Search for the cell housing the specified text and yield its [x, y] center coordinate. 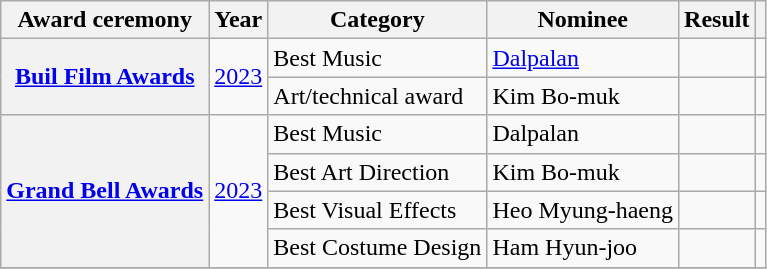
Nominee [583, 20]
Best Costume Design [378, 248]
Heo Myung-haeng [583, 210]
Best Visual Effects [378, 210]
Result [717, 20]
Ham Hyun-joo [583, 248]
Best Art Direction [378, 172]
Year [238, 20]
Grand Bell Awards [105, 191]
Buil Film Awards [105, 77]
Art/technical award [378, 96]
Award ceremony [105, 20]
Category [378, 20]
